Scan for the cell matching the given text and deliver its [X, Y] coordinate at center. 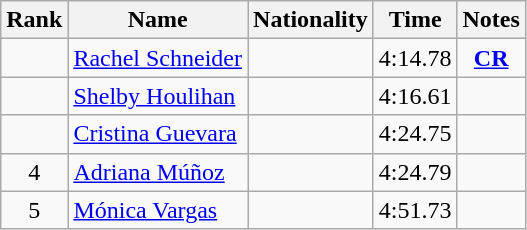
4:14.78 [415, 58]
Shelby Houlihan [158, 96]
Mónica Vargas [158, 210]
Rachel Schneider [158, 58]
Cristina Guevara [158, 134]
Nationality [311, 20]
5 [34, 210]
CR [491, 58]
4:51.73 [415, 210]
Name [158, 20]
4:24.75 [415, 134]
Rank [34, 20]
Adriana Múñoz [158, 172]
4:24.79 [415, 172]
Time [415, 20]
Notes [491, 20]
4 [34, 172]
4:16.61 [415, 96]
